Capture the cell that displays the provided text and extract its [x, y] central coordinate. 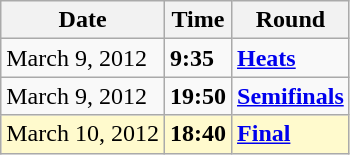
Round [291, 20]
Semifinals [291, 96]
Time [198, 20]
19:50 [198, 96]
March 10, 2012 [83, 134]
Date [83, 20]
18:40 [198, 134]
Final [291, 134]
9:35 [198, 58]
Heats [291, 58]
